From the cell containing the given text, extract its center point as [X, Y] coordinate. 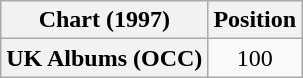
100 [255, 58]
Position [255, 20]
UK Albums (OCC) [104, 58]
Chart (1997) [104, 20]
